Search for the cell housing the specified text and yield its (x, y) center coordinate. 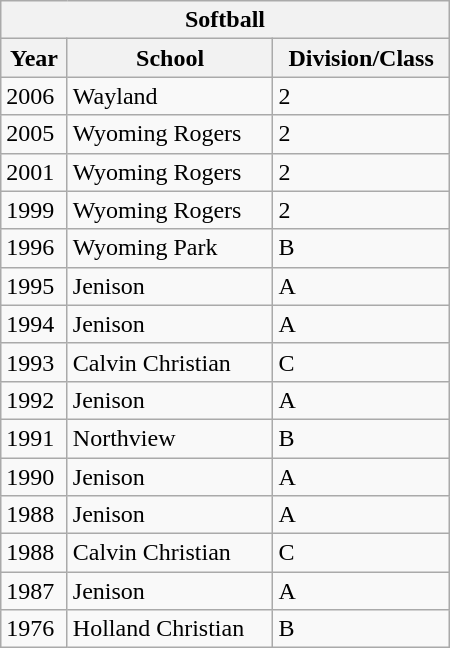
1993 (34, 362)
1987 (34, 591)
Northview (170, 438)
Softball (225, 20)
Division/Class (361, 58)
Wayland (170, 96)
2006 (34, 96)
Year (34, 58)
Holland Christian (170, 629)
1990 (34, 477)
1976 (34, 629)
School (170, 58)
1995 (34, 286)
2005 (34, 134)
1992 (34, 400)
1991 (34, 438)
Wyoming Park (170, 248)
1994 (34, 324)
2001 (34, 172)
1999 (34, 210)
1996 (34, 248)
